Return the [X, Y] coordinate for the center point of the cell that contains the specified text.  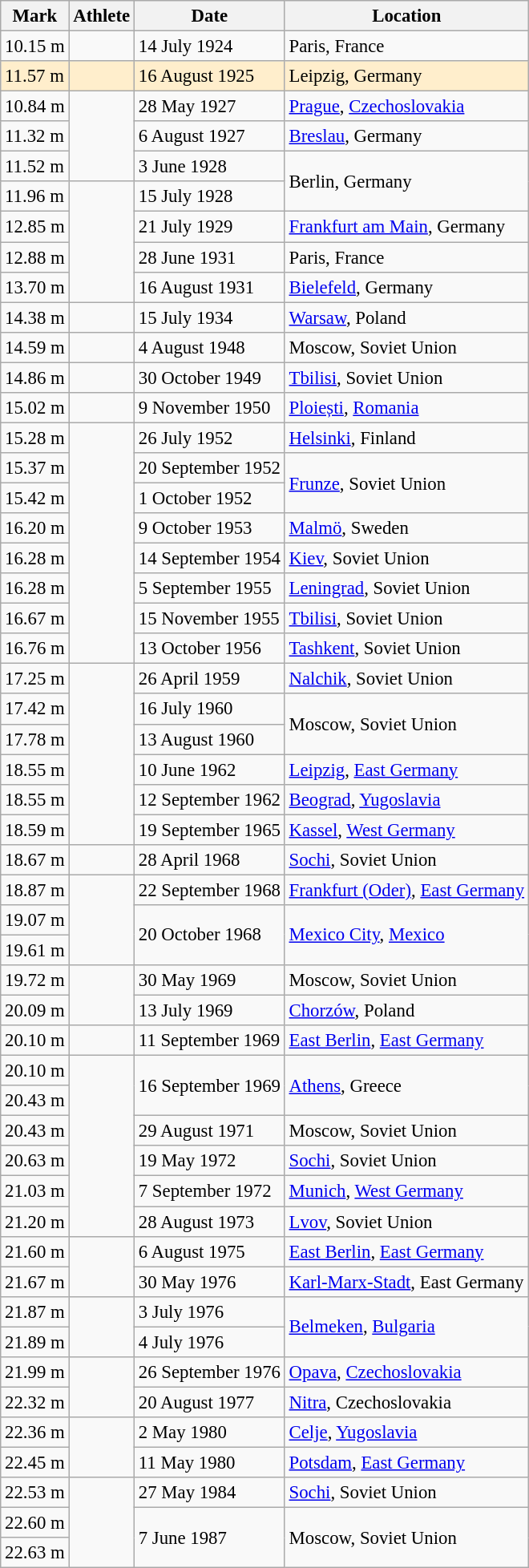
14.59 m [35, 347]
5 September 1955 [209, 588]
Athlete [101, 16]
Frankfurt (Oder), East Germany [406, 890]
15.37 m [35, 468]
22 September 1968 [209, 890]
21.20 m [35, 1222]
Nitra, Czechoslovakia [406, 1402]
15.02 m [35, 408]
26 April 1959 [209, 679]
19 September 1965 [209, 830]
11.32 m [35, 136]
Leipzig, East Germany [406, 770]
Date [209, 16]
20 October 1968 [209, 935]
4 August 1948 [209, 347]
Tashkent, Soviet Union [406, 649]
Leipzig, Germany [406, 76]
Location [406, 16]
28 August 1973 [209, 1222]
29 August 1971 [209, 1131]
11.96 m [35, 196]
10 June 1962 [209, 770]
19.07 m [35, 920]
Opava, Czechoslovakia [406, 1372]
18.87 m [35, 890]
Nalchik, Soviet Union [406, 679]
21.99 m [35, 1372]
7 June 1987 [209, 1538]
Munich, West Germany [406, 1191]
11.52 m [35, 167]
21.89 m [35, 1342]
12.85 m [35, 227]
16 September 1969 [209, 1085]
Kassel, West Germany [406, 830]
10.15 m [35, 46]
Mexico City, Mexico [406, 935]
Athens, Greece [406, 1085]
10.84 m [35, 107]
17.78 m [35, 739]
19.72 m [35, 980]
3 June 1928 [209, 167]
Potsdam, East Germany [406, 1462]
7 September 1972 [209, 1191]
11 September 1969 [209, 1041]
17.42 m [35, 709]
30 May 1969 [209, 980]
15 July 1928 [209, 196]
1 October 1952 [209, 498]
15 November 1955 [209, 619]
28 May 1927 [209, 107]
22.36 m [35, 1433]
22.60 m [35, 1523]
12 September 1962 [209, 799]
Beograd, Yugoslavia [406, 799]
Mark [35, 16]
20.63 m [35, 1162]
22.53 m [35, 1493]
Breslau, Germany [406, 136]
Belmeken, Bulgaria [406, 1326]
Ploiești, Romania [406, 408]
Berlin, Germany [406, 181]
14.38 m [35, 317]
21.03 m [35, 1191]
9 October 1953 [209, 528]
15.28 m [35, 438]
19.61 m [35, 950]
21.60 m [35, 1251]
16 July 1960 [209, 709]
22.63 m [35, 1553]
13 August 1960 [209, 739]
20.09 m [35, 1011]
14 July 1924 [209, 46]
20 August 1977 [209, 1402]
13.70 m [35, 287]
27 May 1984 [209, 1493]
Celje, Yugoslavia [406, 1433]
16.20 m [35, 528]
Frankfurt am Main, Germany [406, 227]
3 July 1976 [209, 1311]
28 April 1968 [209, 860]
21.67 m [35, 1282]
18.67 m [35, 860]
21 July 1929 [209, 227]
2 May 1980 [209, 1433]
16 August 1925 [209, 76]
Kiev, Soviet Union [406, 559]
12.88 m [35, 257]
22.32 m [35, 1402]
9 November 1950 [209, 408]
6 August 1927 [209, 136]
26 July 1952 [209, 438]
15.42 m [35, 498]
Warsaw, Poland [406, 317]
30 May 1976 [209, 1282]
13 July 1969 [209, 1011]
14.86 m [35, 378]
4 July 1976 [209, 1342]
21.87 m [35, 1311]
6 August 1975 [209, 1251]
Malmö, Sweden [406, 528]
16.67 m [35, 619]
22.45 m [35, 1462]
Frunze, Soviet Union [406, 483]
28 June 1931 [209, 257]
11.57 m [35, 76]
18.59 m [35, 830]
14 September 1954 [209, 559]
Prague, Czechoslovakia [406, 107]
19 May 1972 [209, 1162]
16.76 m [35, 649]
15 July 1934 [209, 317]
30 October 1949 [209, 378]
13 October 1956 [209, 649]
Helsinki, Finland [406, 438]
Bielefeld, Germany [406, 287]
11 May 1980 [209, 1462]
Chorzów, Poland [406, 1011]
Lvov, Soviet Union [406, 1222]
Leningrad, Soviet Union [406, 588]
17.25 m [35, 679]
26 September 1976 [209, 1372]
16 August 1931 [209, 287]
20 September 1952 [209, 468]
Karl-Marx-Stadt, East Germany [406, 1282]
